Return the [X, Y] coordinate for the center point of the cell that contains the specified text.  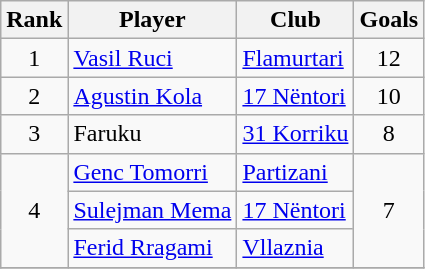
Faruku [152, 134]
Genc Tomorri [152, 172]
Goals [389, 20]
Vllaznia [296, 248]
2 [34, 96]
4 [34, 210]
8 [389, 134]
12 [389, 58]
31 Korriku [296, 134]
Vasil Ruci [152, 58]
Partizani [296, 172]
7 [389, 210]
3 [34, 134]
Club [296, 20]
Player [152, 20]
Agustin Kola [152, 96]
1 [34, 58]
Sulejman Mema [152, 210]
Flamurtari [296, 58]
10 [389, 96]
Rank [34, 20]
Ferid Rragami [152, 248]
